Scan for the cell matching the given text and deliver its [X, Y] coordinate at center. 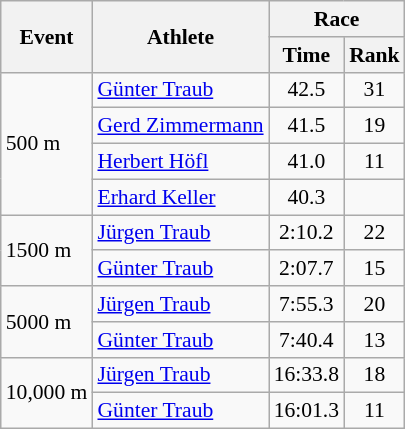
42.5 [306, 90]
Event [47, 36]
Herbert Höfl [180, 162]
2:10.2 [306, 233]
Gerd Zimmermann [180, 126]
18 [374, 375]
1500 m [47, 250]
Erhard Keller [180, 197]
41.5 [306, 126]
Time [306, 55]
7:55.3 [306, 304]
40.3 [306, 197]
Rank [374, 55]
Athlete [180, 36]
22 [374, 233]
16:33.8 [306, 375]
13 [374, 340]
10,000 m [47, 392]
41.0 [306, 162]
16:01.3 [306, 411]
15 [374, 269]
7:40.4 [306, 340]
31 [374, 90]
Race [337, 19]
19 [374, 126]
20 [374, 304]
5000 m [47, 322]
500 m [47, 143]
2:07.7 [306, 269]
